From the cell containing the given text, extract its center point as [x, y] coordinate. 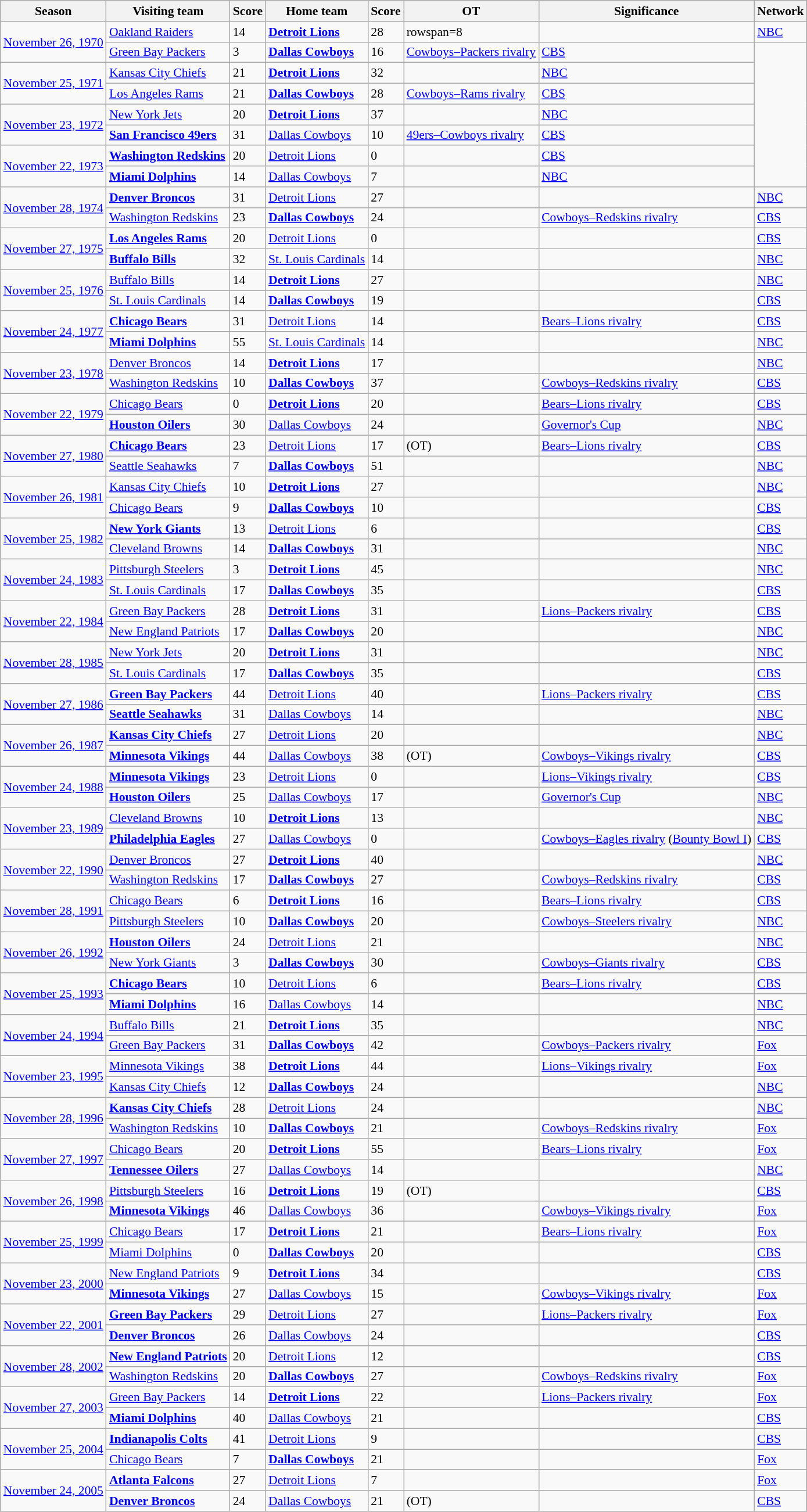
November 24, 1988 [53, 786]
Indianapolis Colts [168, 1439]
42 [386, 1046]
25 [248, 798]
November 27, 1986 [53, 704]
Tennessee Oilers [168, 1170]
November 28, 2002 [53, 1366]
November 26, 1987 [53, 746]
Significance [646, 11]
November 26, 1992 [53, 953]
22 [386, 1398]
Cowboys–Eagles rivalry (Bounty Bowl I) [646, 839]
November 28, 1996 [53, 1118]
November 26, 1981 [53, 497]
41 [248, 1439]
Philadelphia Eagles [168, 839]
November 23, 1972 [53, 124]
November 27, 1980 [53, 455]
36 [386, 1211]
Visiting team [168, 11]
November 24, 1977 [53, 332]
November 22, 1979 [53, 415]
November 24, 1983 [53, 580]
November 23, 1978 [53, 373]
November 23, 1995 [53, 1077]
Home team [317, 11]
November 22, 1984 [53, 622]
Cowboys–Rams rivalry [472, 94]
November 28, 1985 [53, 663]
46 [248, 1211]
Season [53, 11]
San Francisco 49ers [168, 135]
November 22, 1973 [53, 166]
15 [386, 1294]
34 [386, 1273]
November 25, 1971 [53, 84]
November 22, 2001 [53, 1326]
29 [248, 1315]
Oakland Raiders [168, 32]
November 24, 1994 [53, 1035]
November 25, 2004 [53, 1449]
November 27, 2003 [53, 1408]
Network [780, 11]
November 26, 1998 [53, 1201]
November 23, 2000 [53, 1284]
Atlanta Falcons [168, 1481]
November 26, 1970 [53, 42]
49ers–Cowboys rivalry [472, 135]
November 22, 1990 [53, 870]
51 [386, 466]
November 23, 1989 [53, 828]
Cowboys–Giants rivalry [646, 963]
rowspan=8 [472, 32]
November 27, 1997 [53, 1159]
November 27, 1975 [53, 249]
November 25, 1982 [53, 539]
45 [386, 570]
OT [472, 11]
November 25, 1976 [53, 290]
Cowboys–Steelers rivalry [646, 922]
November 28, 1974 [53, 208]
November 25, 1993 [53, 994]
November 25, 1999 [53, 1242]
November 28, 1991 [53, 911]
26 [248, 1335]
November 24, 2005 [53, 1491]
